Pinpoint the cell where the given text exists, returning its (X, Y) midpoint coordinate. 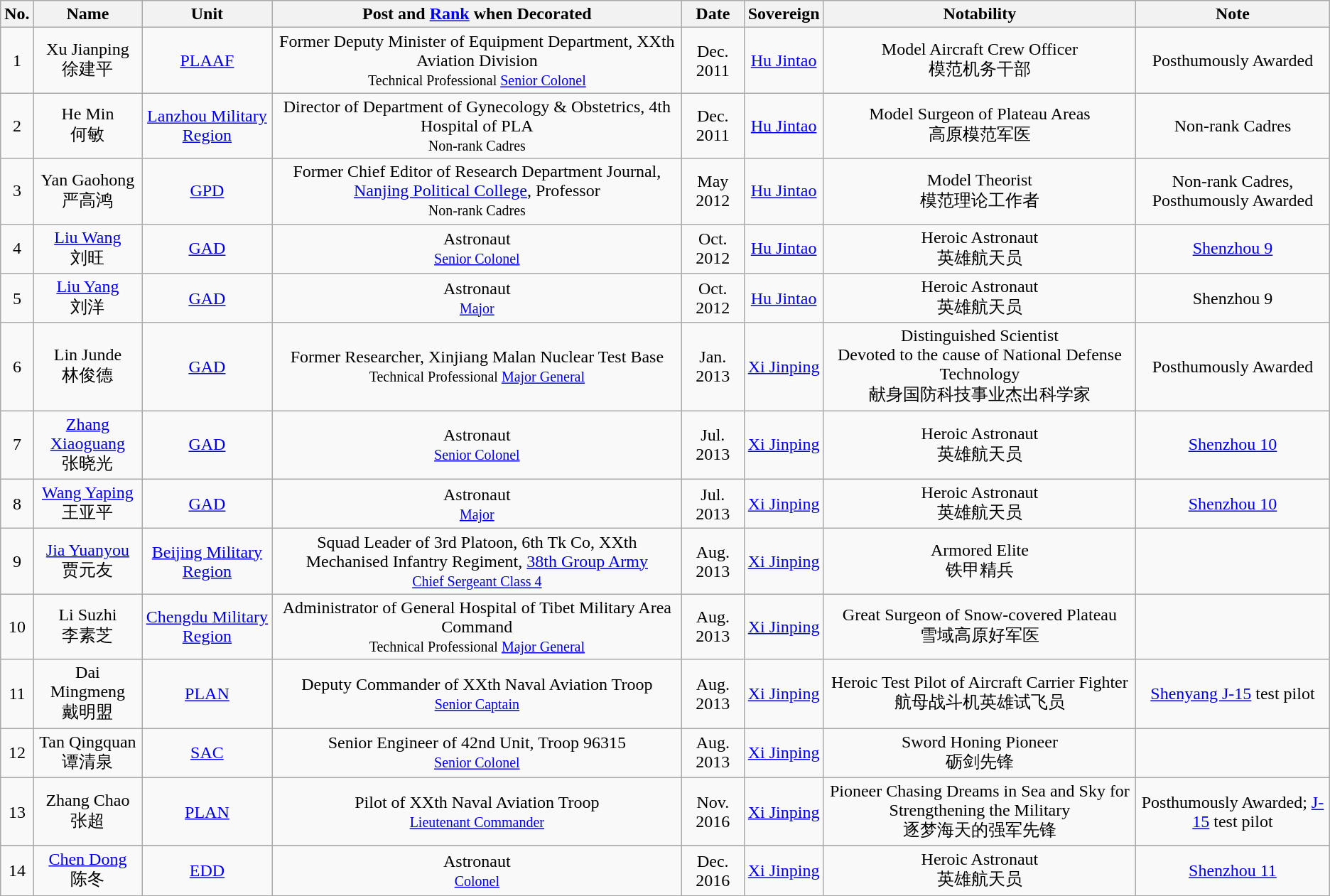
EDD (207, 871)
Former Chief Editor of Research Department Journal, Nanjing Political College, ProfessorNon-rank Cadres (477, 191)
Unit (207, 14)
Beijing Military Region (207, 561)
Distinguished ScientistDevoted to the cause of National Defense Technology献身国防科技事业杰出科学家 (980, 367)
Note (1233, 14)
Lanzhou Military Region (207, 126)
Great Surgeon of Snow-covered Plateau雪域高原好军医 (980, 627)
SAC (207, 752)
Model Surgeon of Plateau Areas高原模范军医 (980, 126)
Pioneer Chasing Dreams in Sea and Sky for Strengthening the Military逐梦海天的强军先锋 (980, 811)
PLAAF (207, 60)
Yan Gaohong严高鸿 (87, 191)
Deputy Commander of XXth Naval Aviation TroopSenior Captain (477, 693)
Shenzhou 11 (1233, 871)
Senior Engineer of 42nd Unit, Troop 96315Senior Colonel (477, 752)
Post and Rank when Decorated (477, 14)
8 (17, 504)
Director of Department of Gynecology & Obstetrics, 4th Hospital of PLANon-rank Cadres (477, 126)
Sword Honing Pioneer砺剑先锋 (980, 752)
7 (17, 445)
Name (87, 14)
Jan. 2013 (713, 367)
Nov. 2016 (713, 811)
Lin Junde林俊德 (87, 367)
Non-rank Cadres,Posthumously Awarded (1233, 191)
6 (17, 367)
Li Suzhi李素芝 (87, 627)
AstronautColonel (477, 871)
Dai Mingmeng戴明盟 (87, 693)
Former Researcher, Xinjiang Malan Nuclear Test BaseTechnical Professional Major General (477, 367)
Former Deputy Minister of Equipment Department, XXth Aviation Division Technical Professional Senior Colonel (477, 60)
Armored Elite铁甲精兵 (980, 561)
Squad Leader of 3rd Platoon, 6th Tk Co, XXth Mechanised Infantry Regiment, 38th Group ArmyChief Sergeant Class 4 (477, 561)
11 (17, 693)
9 (17, 561)
4 (17, 249)
3 (17, 191)
Zhang Chao张超 (87, 811)
14 (17, 871)
10 (17, 627)
May 2012 (713, 191)
Model Aircraft Crew Officer模范机务干部 (980, 60)
13 (17, 811)
Chen Dong陈冬 (87, 871)
Date (713, 14)
Zhang Xiaoguang张晓光 (87, 445)
5 (17, 298)
Chengdu Military Region (207, 627)
12 (17, 752)
Posthumously Awarded; J-15 test pilot (1233, 811)
No. (17, 14)
Dec. 2016 (713, 871)
Pilot of XXth Naval Aviation TroopLieutenant Commander (477, 811)
1 (17, 60)
Notability (980, 14)
Jia Yuanyou贾元友 (87, 561)
Heroic Test Pilot of Aircraft Carrier Fighter航母战斗机英雄试飞员 (980, 693)
Wang Yaping王亚平 (87, 504)
He Min何敏 (87, 126)
Shenyang J-15 test pilot (1233, 693)
Model Theorist模范理论工作者 (980, 191)
Administrator of General Hospital of Tibet Military Area CommandTechnical Professional Major General (477, 627)
Liu Wang刘旺 (87, 249)
Xu Jianping徐建平 (87, 60)
Sovereign (784, 14)
2 (17, 126)
Non-rank Cadres (1233, 126)
GPD (207, 191)
Liu Yang刘洋 (87, 298)
Tan Qingquan谭清泉 (87, 752)
